Detect which cell encompasses the target text, then output its [x, y] center coordinate. 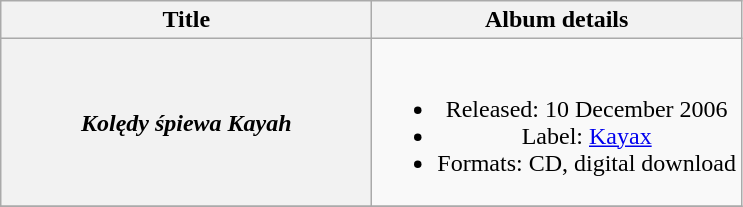
Title [186, 20]
Released: 10 December 2006Label: KayaxFormats: CD, digital download [557, 122]
Album details [557, 20]
Kolędy śpiewa Kayah [186, 122]
